Provide the [X, Y] coordinate of the cell's center where the given text is located.  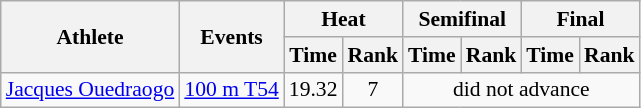
100 m T54 [231, 90]
7 [374, 90]
Athlete [90, 36]
Final [580, 19]
Jacques Ouedraogo [90, 90]
19.32 [314, 90]
Events [231, 36]
Semifinal [462, 19]
Heat [344, 19]
did not advance [521, 90]
